Detect which cell encompasses the target text, then output its (X, Y) center coordinate. 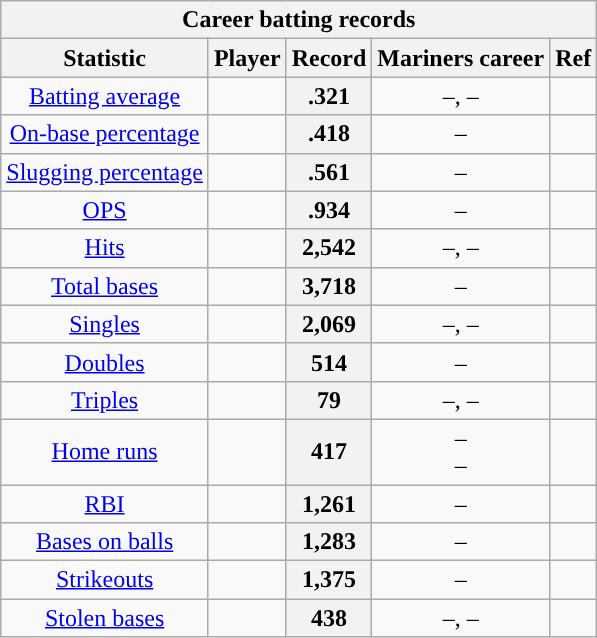
Slugging percentage (105, 172)
On-base percentage (105, 134)
417 (329, 452)
Doubles (105, 362)
Singles (105, 324)
Home runs (105, 452)
438 (329, 618)
–– (461, 452)
RBI (105, 503)
Batting average (105, 96)
.934 (329, 210)
1,283 (329, 542)
Bases on balls (105, 542)
Hits (105, 248)
2,069 (329, 324)
Statistic (105, 58)
2,542 (329, 248)
1,375 (329, 580)
3,718 (329, 286)
OPS (105, 210)
Player (247, 58)
Strikeouts (105, 580)
Mariners career (461, 58)
Record (329, 58)
.321 (329, 96)
Ref (574, 58)
Triples (105, 400)
Total bases (105, 286)
79 (329, 400)
Career batting records (299, 20)
514 (329, 362)
.561 (329, 172)
1,261 (329, 503)
Stolen bases (105, 618)
.418 (329, 134)
